Return the [x, y] coordinate for the center point of the cell that contains the specified text.  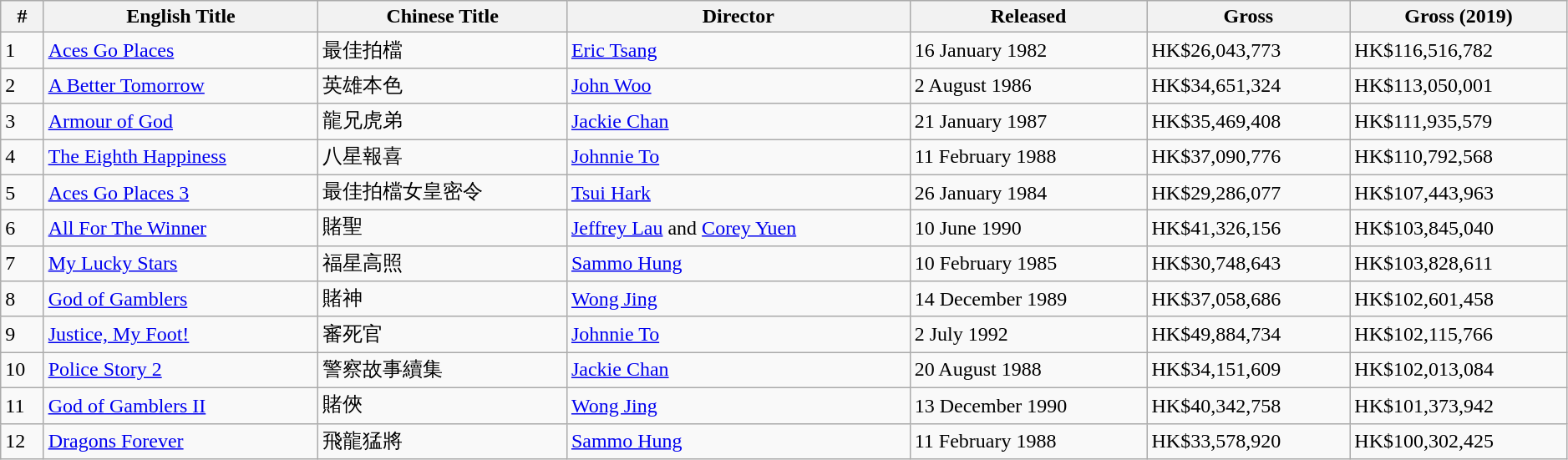
龍兄虎弟 [443, 122]
Justice, My Foot! [180, 334]
賭聖 [443, 229]
HK$110,792,568 [1459, 157]
HK$49,884,734 [1248, 334]
Eric Tsang [738, 50]
Jeffrey Lau and Corey Yuen [738, 229]
14 December 1989 [1028, 299]
3 [22, 122]
9 [22, 334]
最佳拍檔女皇密令 [443, 192]
English Title [180, 17]
26 January 1984 [1028, 192]
賭俠 [443, 406]
飛龍猛將 [443, 441]
21 January 1987 [1028, 122]
HK$107,443,963 [1459, 192]
審死官 [443, 334]
Dragons Forever [180, 441]
Armour of God [180, 122]
HK$101,373,942 [1459, 406]
HK$41,326,156 [1248, 229]
16 January 1982 [1028, 50]
Gross [1248, 17]
Police Story 2 [180, 371]
最佳拍檔 [443, 50]
20 August 1988 [1028, 371]
HK$35,469,408 [1248, 122]
2 August 1986 [1028, 85]
10 February 1985 [1028, 264]
HK$100,302,425 [1459, 441]
HK$102,013,084 [1459, 371]
HK$103,845,040 [1459, 229]
HK$40,342,758 [1248, 406]
2 [22, 85]
警察故事續集 [443, 371]
13 December 1990 [1028, 406]
福星高照 [443, 264]
Aces Go Places 3 [180, 192]
My Lucky Stars [180, 264]
The Eighth Happiness [180, 157]
HK$116,516,782 [1459, 50]
HK$102,115,766 [1459, 334]
Tsui Hark [738, 192]
God of Gamblers II [180, 406]
7 [22, 264]
10 June 1990 [1028, 229]
HK$34,651,324 [1248, 85]
8 [22, 299]
HK$111,935,579 [1459, 122]
John Woo [738, 85]
11 [22, 406]
5 [22, 192]
Released [1028, 17]
12 [22, 441]
八星報喜 [443, 157]
HK$34,151,609 [1248, 371]
1 [22, 50]
HK$102,601,458 [1459, 299]
賭神 [443, 299]
HK$30,748,643 [1248, 264]
A Better Tomorrow [180, 85]
Aces Go Places [180, 50]
HK$103,828,611 [1459, 264]
Chinese Title [443, 17]
6 [22, 229]
God of Gamblers [180, 299]
HK$29,286,077 [1248, 192]
HK$113,050,001 [1459, 85]
英雄本色 [443, 85]
HK$37,058,686 [1248, 299]
Director [738, 17]
HK$26,043,773 [1248, 50]
Gross (2019) [1459, 17]
HK$33,578,920 [1248, 441]
HK$37,090,776 [1248, 157]
All For The Winner [180, 229]
2 July 1992 [1028, 334]
4 [22, 157]
10 [22, 371]
# [22, 17]
